Locate the cell with the specified text and output its (x, y) center coordinate. 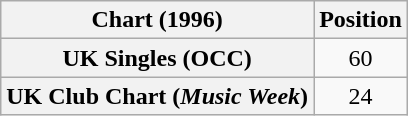
60 (361, 58)
Chart (1996) (158, 20)
UK Club Chart (Music Week) (158, 96)
24 (361, 96)
UK Singles (OCC) (158, 58)
Position (361, 20)
